Return [X, Y] of the center of cell containing provided text 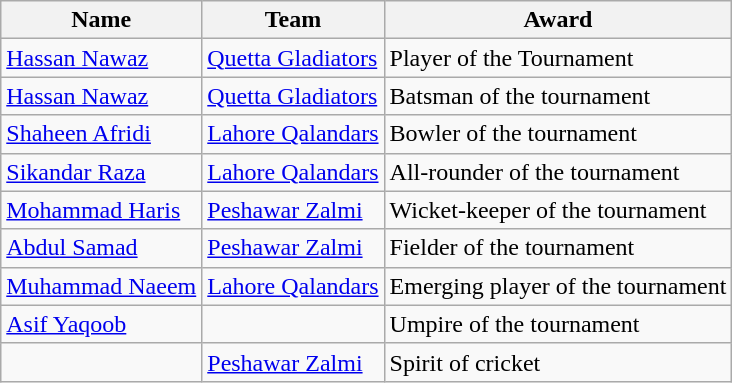
Muhammad Naeem [102, 286]
Player of the Tournament [558, 58]
Asif Yaqoob [102, 324]
Emerging player of the tournament [558, 286]
Umpire of the tournament [558, 324]
Team [293, 20]
Shaheen Afridi [102, 134]
Bowler of the tournament [558, 134]
All-rounder of the tournament [558, 172]
Wicket-keeper of the tournament [558, 210]
Mohammad Haris [102, 210]
Spirit of cricket [558, 362]
Sikandar Raza [102, 172]
Batsman of the tournament [558, 96]
Abdul Samad [102, 248]
Award [558, 20]
Name [102, 20]
Fielder of the tournament [558, 248]
